Detect which cell encompasses the target text, then output its (x, y) center coordinate. 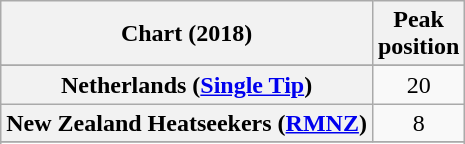
8 (418, 123)
Netherlands (Single Tip) (187, 85)
Peak position (418, 34)
20 (418, 85)
Chart (2018) (187, 34)
New Zealand Heatseekers (RMNZ) (187, 123)
